Return (x, y) of the center of cell containing provided text 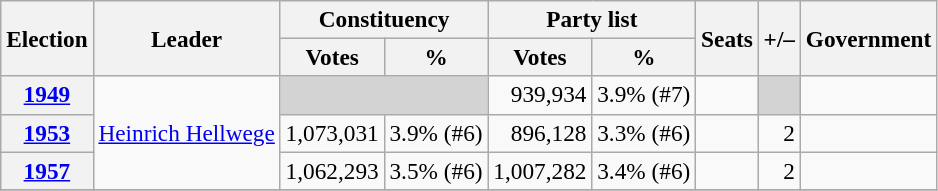
3.3% (#6) (644, 133)
1,007,282 (540, 170)
1957 (47, 170)
Leader (186, 38)
1,073,031 (332, 133)
3.4% (#6) (644, 170)
Party list (592, 19)
Election (47, 38)
Constituency (384, 19)
3.9% (#6) (436, 133)
Heinrich Hellwege (186, 132)
1949 (47, 95)
1,062,293 (332, 170)
3.5% (#6) (436, 170)
+/– (779, 38)
1953 (47, 133)
3.9% (#7) (644, 95)
896,128 (540, 133)
Government (868, 38)
939,934 (540, 95)
Seats (728, 38)
